Return the [x, y] coordinate for the center point of the cell that contains the specified text.  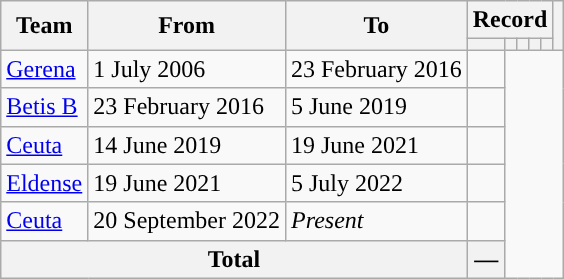
Betis B [44, 107]
Present [376, 221]
From [187, 26]
5 July 2022 [376, 183]
1 July 2006 [187, 69]
Eldense [44, 183]
Record [510, 20]
20 September 2022 [187, 221]
To [376, 26]
14 June 2019 [187, 145]
Gerena [44, 69]
Team [44, 26]
— [486, 259]
Total [234, 259]
5 June 2019 [376, 107]
